Search for the cell housing the specified text and yield its (X, Y) center coordinate. 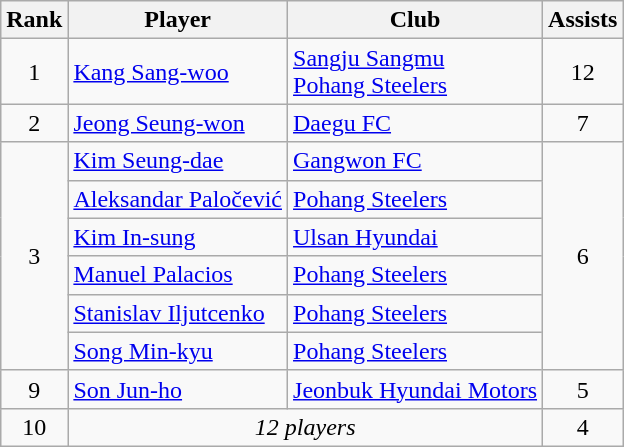
2 (34, 123)
Song Min-kyu (178, 351)
6 (583, 256)
Gangwon FC (416, 161)
Daegu FC (416, 123)
9 (34, 389)
Son Jun-ho (178, 389)
Jeong Seung-won (178, 123)
Player (178, 20)
Rank (34, 20)
Aleksandar Paločević (178, 199)
Kang Sang-woo (178, 72)
Assists (583, 20)
Club (416, 20)
Kim Seung-dae (178, 161)
Ulsan Hyundai (416, 237)
12 (583, 72)
5 (583, 389)
3 (34, 256)
Kim In-sung (178, 237)
Sangju Sangmu Pohang Steelers (416, 72)
4 (583, 427)
12 players (306, 427)
Manuel Palacios (178, 275)
Stanislav Iljutcenko (178, 313)
7 (583, 123)
1 (34, 72)
10 (34, 427)
Jeonbuk Hyundai Motors (416, 389)
